Detect which cell encompasses the target text, then output its [x, y] center coordinate. 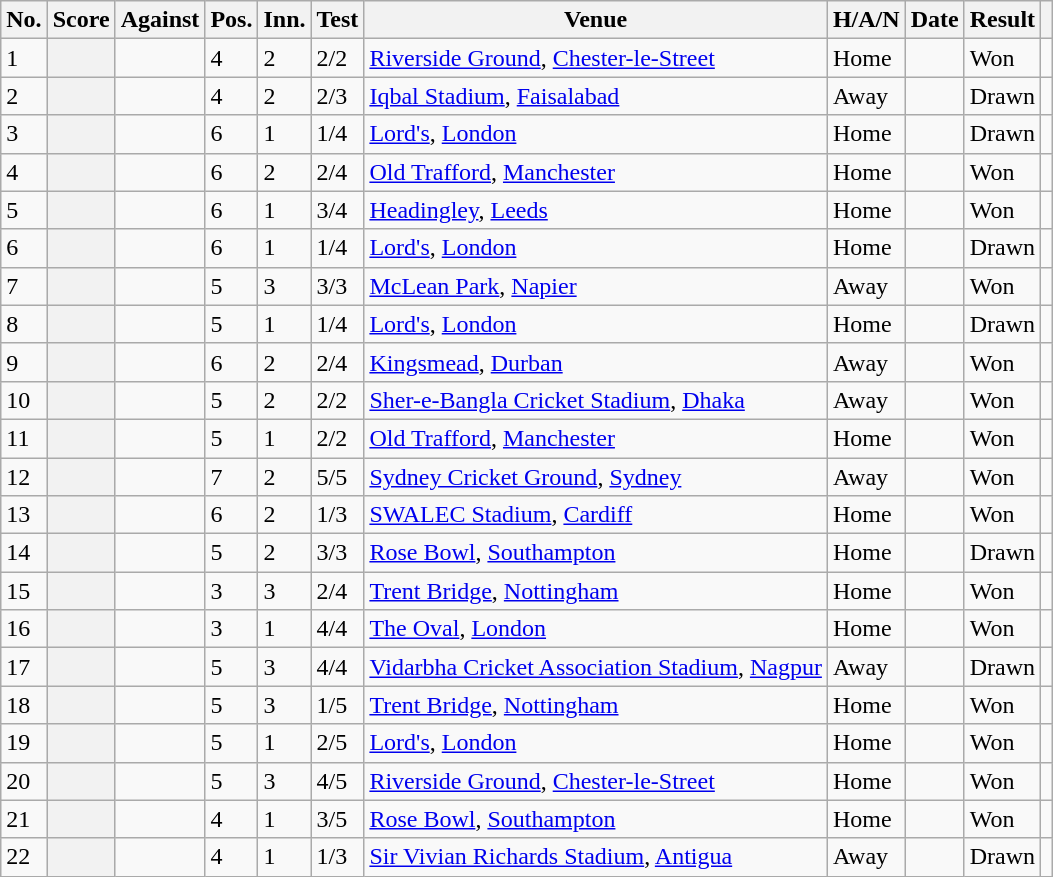
15 [24, 591]
Pos. [232, 20]
H/A/N [866, 20]
13 [24, 515]
5/5 [338, 477]
9 [24, 362]
Against [160, 20]
Headingley, Leeds [596, 210]
19 [24, 743]
SWALEC Stadium, Cardiff [596, 515]
12 [24, 477]
1/5 [338, 705]
8 [24, 324]
4/5 [338, 781]
Test [338, 20]
22 [24, 857]
Date [934, 20]
3/5 [338, 819]
Vidarbha Cricket Association Stadium, Nagpur [596, 667]
2/5 [338, 743]
17 [24, 667]
The Oval, London [596, 629]
10 [24, 400]
Sher-e-Bangla Cricket Stadium, Dhaka [596, 400]
No. [24, 20]
16 [24, 629]
Iqbal Stadium, Faisalabad [596, 96]
Sir Vivian Richards Stadium, Antigua [596, 857]
Kingsmead, Durban [596, 362]
2/3 [338, 96]
Score [81, 20]
14 [24, 553]
McLean Park, Napier [596, 286]
Sydney Cricket Ground, Sydney [596, 477]
21 [24, 819]
20 [24, 781]
18 [24, 705]
Inn. [284, 20]
3/4 [338, 210]
Venue [596, 20]
Result [1002, 20]
11 [24, 438]
